Locate the cell with the specified text and output its [x, y] center coordinate. 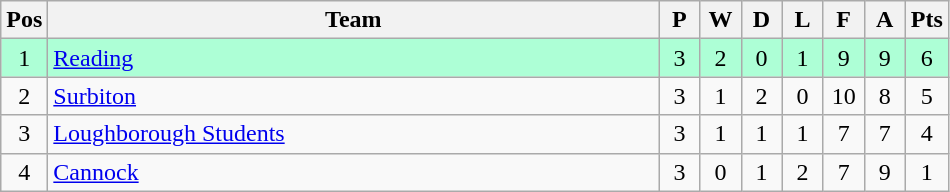
D [762, 20]
Surbiton [354, 96]
Reading [354, 58]
Team [354, 20]
Pts [926, 20]
5 [926, 96]
F [844, 20]
P [680, 20]
A [884, 20]
L [802, 20]
W [720, 20]
Loughborough Students [354, 134]
6 [926, 58]
Cannock [354, 172]
10 [844, 96]
8 [884, 96]
Pos [24, 20]
